Return the [x, y] coordinate for the center point of the cell that contains the specified text.  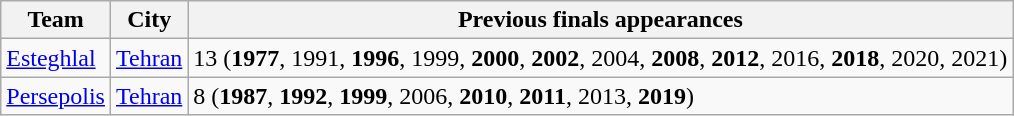
8 (1987, 1992, 1999, 2006, 2010, 2011, 2013, 2019) [600, 96]
Team [56, 20]
13 (1977, 1991, 1996, 1999, 2000, 2002, 2004, 2008, 2012, 2016, 2018, 2020, 2021) [600, 58]
Esteghlal [56, 58]
City [148, 20]
Persepolis [56, 96]
Previous finals appearances [600, 20]
